Return the [x, y] coordinate for the center point of the cell that contains the specified text.  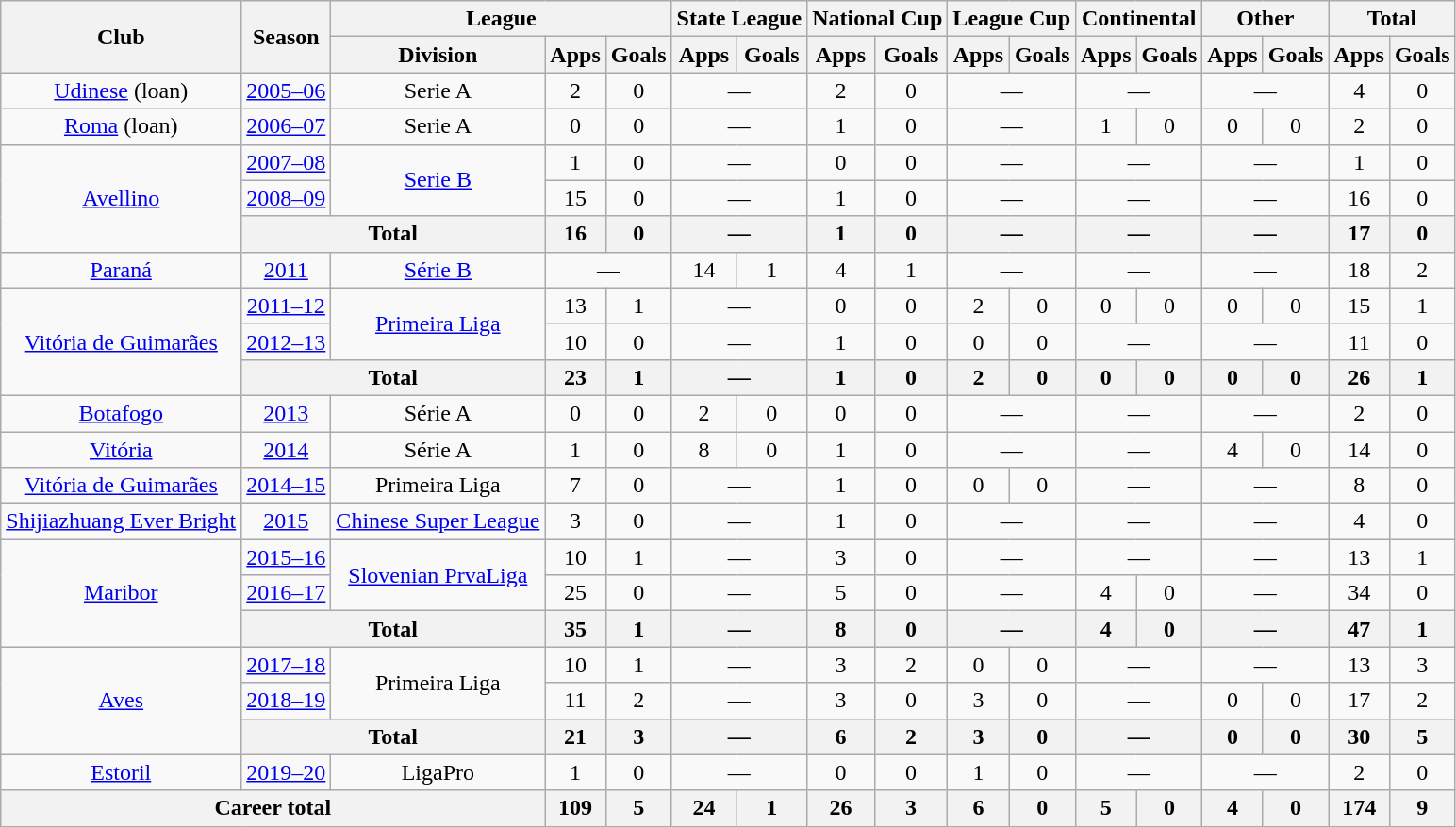
Aves [121, 701]
Avellino [121, 198]
Serie B [438, 180]
21 [575, 736]
35 [575, 629]
Estoril [121, 772]
2011–12 [287, 306]
18 [1359, 270]
Série B [438, 270]
Paraná [121, 270]
Club [121, 37]
7 [575, 486]
9 [1422, 808]
Slovenian PrvaLiga [438, 575]
24 [703, 808]
2015–16 [287, 557]
25 [575, 593]
Udinese (loan) [121, 91]
2016–17 [287, 593]
Chinese Super League [438, 521]
Roma (loan) [121, 126]
Other [1266, 19]
League [502, 19]
Vitória [121, 450]
Division [438, 55]
2014 [287, 450]
League Cup [1012, 19]
2015 [287, 521]
30 [1359, 736]
2005–06 [287, 91]
Career total [273, 808]
2006–07 [287, 126]
Shijiazhuang Ever Bright [121, 521]
2008–09 [287, 198]
23 [575, 377]
LigaPro [438, 772]
Maribor [121, 593]
2019–20 [287, 772]
National Cup [877, 19]
Botafogo [121, 413]
174 [1359, 808]
2018–19 [287, 701]
Continental [1139, 19]
34 [1359, 593]
2011 [287, 270]
2017–18 [287, 665]
2014–15 [287, 486]
109 [575, 808]
47 [1359, 629]
2007–08 [287, 162]
Season [287, 37]
2013 [287, 413]
2012–13 [287, 341]
State League [739, 19]
